Capture the cell that displays the provided text and extract its [X, Y] central coordinate. 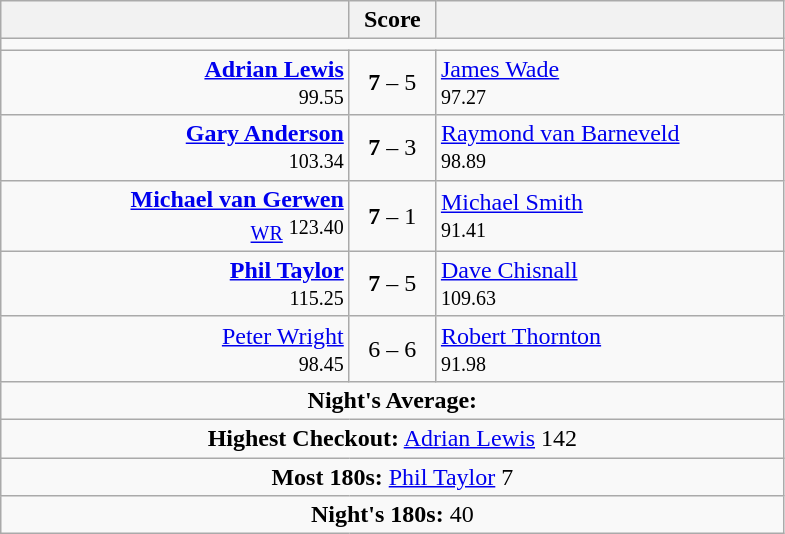
Night's Average: [392, 400]
Night's 180s: 40 [392, 515]
Dave Chisnall 109.63 [610, 284]
Adrian Lewis 99.55 [176, 82]
Michael van Gerwen WR 123.40 [176, 216]
Gary Anderson 103.34 [176, 148]
Score [392, 20]
Raymond van Barneveld 98.89 [610, 148]
Robert Thornton 91.98 [610, 348]
Michael Smith 91.41 [610, 216]
Phil Taylor 115.25 [176, 284]
Most 180s: Phil Taylor 7 [392, 477]
7 – 1 [392, 216]
7 – 3 [392, 148]
James Wade 97.27 [610, 82]
6 – 6 [392, 348]
Peter Wright 98.45 [176, 348]
Highest Checkout: Adrian Lewis 142 [392, 439]
